From the cell containing the given text, extract its center point as (x, y) coordinate. 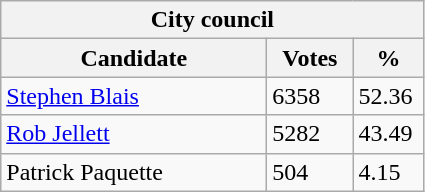
Rob Jellett (134, 134)
6358 (310, 96)
Patrick Paquette (134, 172)
52.36 (388, 96)
Candidate (134, 58)
City council (212, 20)
5282 (310, 134)
504 (310, 172)
Stephen Blais (134, 96)
% (388, 58)
4.15 (388, 172)
43.49 (388, 134)
Votes (310, 58)
